Return the [X, Y] coordinate for the center point of the cell that contains the specified text.  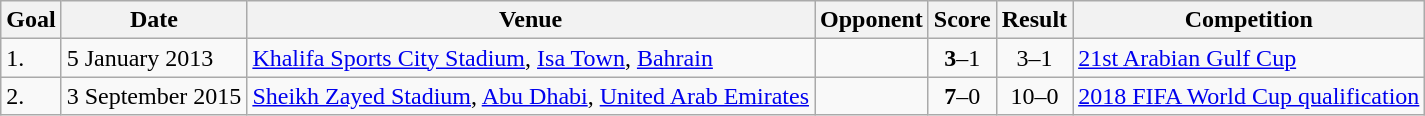
1. [31, 58]
10–0 [1034, 96]
Result [1034, 20]
Opponent [871, 20]
5 January 2013 [154, 58]
7–0 [962, 96]
Competition [1249, 20]
Score [962, 20]
3 September 2015 [154, 96]
2018 FIFA World Cup qualification [1249, 96]
Goal [31, 20]
2. [31, 96]
Khalifa Sports City Stadium, Isa Town, Bahrain [531, 58]
Sheikh Zayed Stadium, Abu Dhabi, United Arab Emirates [531, 96]
Date [154, 20]
Venue [531, 20]
21st Arabian Gulf Cup [1249, 58]
